Locate the cell with the specified text and output its (X, Y) center coordinate. 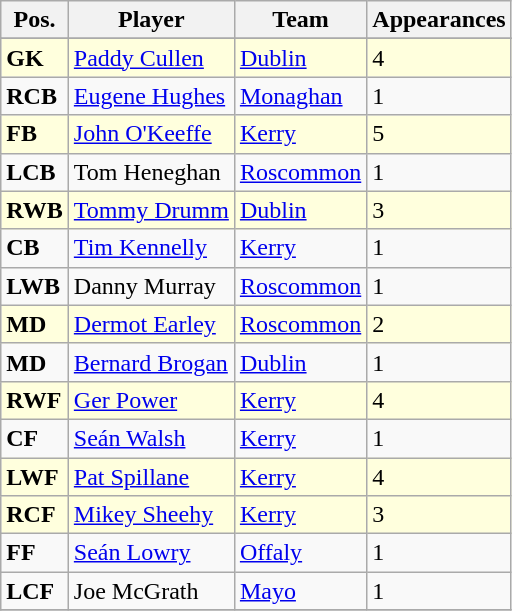
GK (35, 58)
Tommy Drumm (151, 210)
LWB (35, 286)
Danny Murray (151, 286)
2 (439, 324)
Bernard Brogan (151, 362)
Mikey Sheehy (151, 515)
LWF (35, 477)
FB (35, 134)
LCB (35, 172)
RWB (35, 210)
Offaly (300, 553)
John O'Keeffe (151, 134)
Tim Kennelly (151, 248)
Seán Lowry (151, 553)
Ger Power (151, 400)
Pos. (35, 20)
Paddy Cullen (151, 58)
CB (35, 248)
Eugene Hughes (151, 96)
Team (300, 20)
LCF (35, 591)
Tom Heneghan (151, 172)
RWF (35, 400)
Player (151, 20)
RCB (35, 96)
5 (439, 134)
Monaghan (300, 96)
CF (35, 438)
Mayo (300, 591)
FF (35, 553)
Seán Walsh (151, 438)
Appearances (439, 20)
Pat Spillane (151, 477)
Dermot Earley (151, 324)
RCF (35, 515)
Joe McGrath (151, 591)
